Search for the cell housing the specified text and yield its [X, Y] center coordinate. 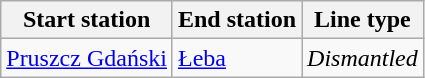
Start station [87, 20]
End station [236, 20]
Pruszcz Gdański [87, 58]
Łeba [236, 58]
Line type [363, 20]
Dismantled [363, 58]
